Detect which cell encompasses the target text, then output its [x, y] center coordinate. 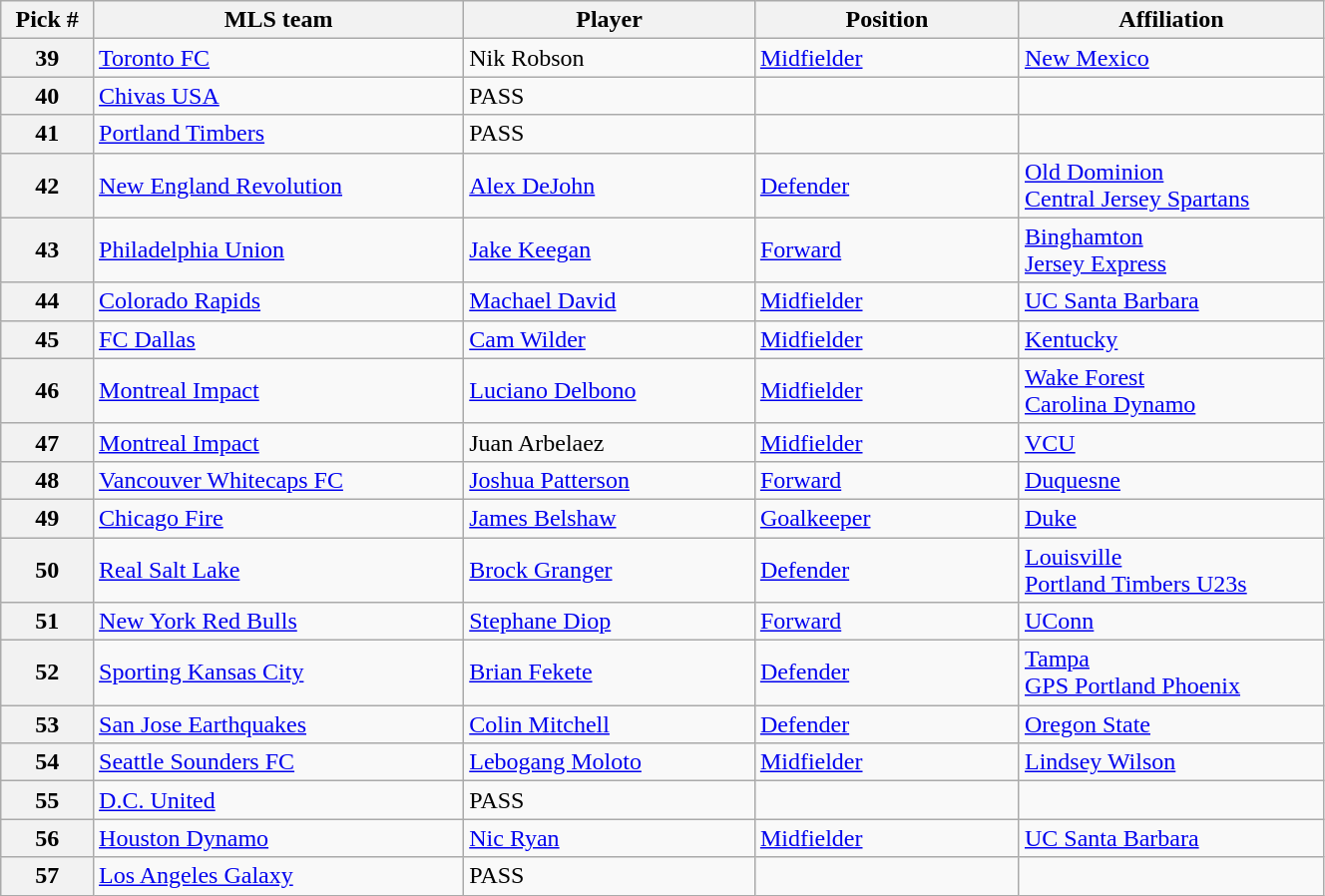
Goalkeeper [886, 518]
MLS team [279, 20]
47 [48, 442]
53 [48, 724]
Pick # [48, 20]
49 [48, 518]
New York Red Bulls [279, 622]
Old DominionCentral Jersey Spartans [1171, 186]
UConn [1171, 622]
41 [48, 134]
Cam Wilder [610, 339]
Real Salt Lake [279, 569]
Alex DeJohn [610, 186]
40 [48, 96]
56 [48, 838]
Chivas USA [279, 96]
Juan Arbelaez [610, 442]
Toronto FC [279, 58]
51 [48, 622]
45 [48, 339]
Affiliation [1171, 20]
Brian Fekete [610, 672]
Nik Robson [610, 58]
Stephane Diop [610, 622]
Luciano Delbono [610, 391]
Sporting Kansas City [279, 672]
Wake ForestCarolina Dynamo [1171, 391]
TampaGPS Portland Phoenix [1171, 672]
Lebogang Moloto [610, 762]
44 [48, 301]
Vancouver Whitecaps FC [279, 480]
54 [48, 762]
48 [48, 480]
Oregon State [1171, 724]
FC Dallas [279, 339]
Jake Keegan [610, 249]
Joshua Patterson [610, 480]
New Mexico [1171, 58]
Position [886, 20]
San Jose Earthquakes [279, 724]
James Belshaw [610, 518]
Los Angeles Galaxy [279, 876]
46 [48, 391]
57 [48, 876]
Philadelphia Union [279, 249]
39 [48, 58]
Kentucky [1171, 339]
VCU [1171, 442]
Seattle Sounders FC [279, 762]
D.C. United [279, 800]
Duquesne [1171, 480]
Player [610, 20]
55 [48, 800]
BinghamtonJersey Express [1171, 249]
Colin Mitchell [610, 724]
Houston Dynamo [279, 838]
43 [48, 249]
42 [48, 186]
Nic Ryan [610, 838]
Chicago Fire [279, 518]
Colorado Rapids [279, 301]
Brock Granger [610, 569]
50 [48, 569]
Machael David [610, 301]
New England Revolution [279, 186]
Lindsey Wilson [1171, 762]
Portland Timbers [279, 134]
LouisvillePortland Timbers U23s [1171, 569]
Duke [1171, 518]
52 [48, 672]
